Return [x, y] of the center of cell containing provided text 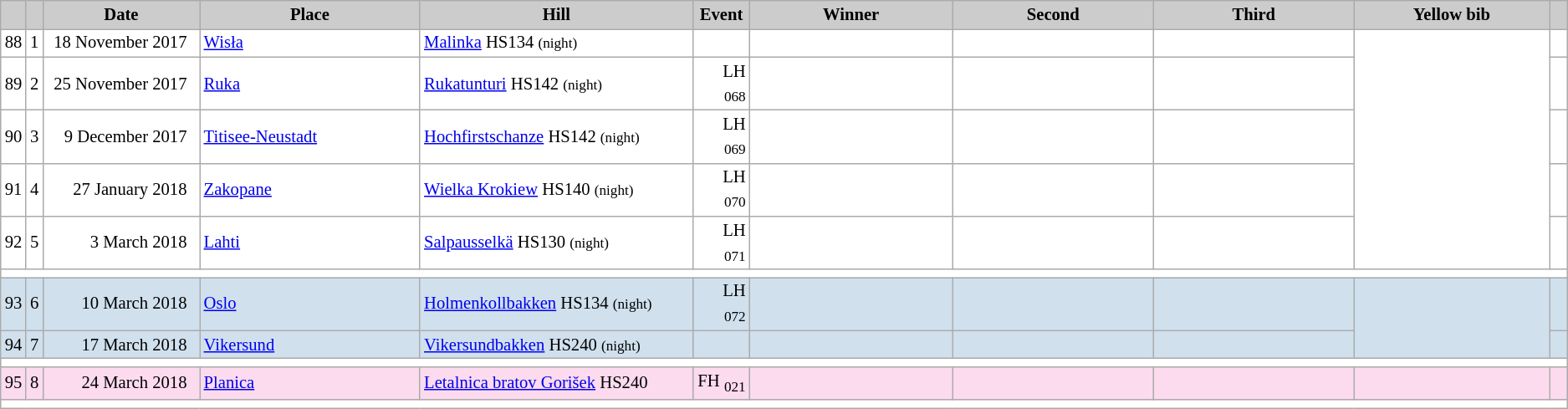
Hill [556, 14]
10 March 2018 [120, 303]
7 [34, 345]
Second [1054, 14]
2 [34, 84]
Yellow bib [1452, 14]
25 November 2017 [120, 84]
LH 071 [722, 243]
92 [13, 243]
24 March 2018 [120, 383]
Malinka HS134 (night) [556, 43]
4 [34, 189]
Salpausselkä HS130 (night) [556, 243]
95 [13, 383]
Oslo [310, 303]
LH 072 [722, 303]
Winner [851, 14]
Wisła [310, 43]
Hochfirstschanze HS142 (night) [556, 135]
6 [34, 303]
Letalnica bratov Gorišek HS240 [556, 383]
91 [13, 189]
27 January 2018 [120, 189]
89 [13, 84]
17 March 2018 [120, 345]
Titisee-Neustadt [310, 135]
Place [310, 14]
90 [13, 135]
Lahti [310, 243]
Zakopane [310, 189]
Wielka Krokiew HS140 (night) [556, 189]
3 March 2018 [120, 243]
LH 068 [722, 84]
LH 069 [722, 135]
Planica [310, 383]
3 [34, 135]
18 November 2017 [120, 43]
FH 021 [722, 383]
Vikersundbakken HS240 (night) [556, 345]
8 [34, 383]
88 [13, 43]
Ruka [310, 84]
Vikersund [310, 345]
Rukatunturi HS142 (night) [556, 84]
93 [13, 303]
94 [13, 345]
9 December 2017 [120, 135]
Date [120, 14]
1 [34, 43]
5 [34, 243]
Holmenkollbakken HS134 (night) [556, 303]
LH 070 [722, 189]
Event [722, 14]
Third [1254, 14]
